Identify which cell holds the provided text, then report its [X, Y] central coordinate. 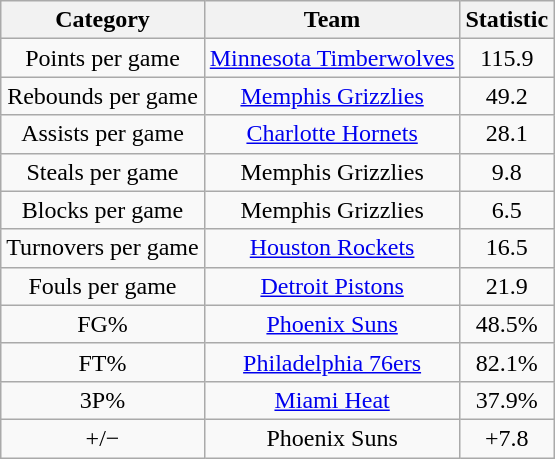
Minnesota Timberwolves [332, 58]
6.5 [507, 210]
Houston Rockets [332, 248]
37.9% [507, 400]
Team [332, 20]
Blocks per game [102, 210]
+7.8 [507, 438]
Charlotte Hornets [332, 134]
Philadelphia 76ers [332, 362]
Turnovers per game [102, 248]
Detroit Pistons [332, 286]
9.8 [507, 172]
Fouls per game [102, 286]
Category [102, 20]
Statistic [507, 20]
Miami Heat [332, 400]
Steals per game [102, 172]
82.1% [507, 362]
Rebounds per game [102, 96]
Assists per game [102, 134]
FG% [102, 324]
28.1 [507, 134]
Points per game [102, 58]
49.2 [507, 96]
16.5 [507, 248]
115.9 [507, 58]
21.9 [507, 286]
48.5% [507, 324]
+/− [102, 438]
FT% [102, 362]
3P% [102, 400]
